Return the [x, y] coordinate for the center point of the cell that contains the specified text.  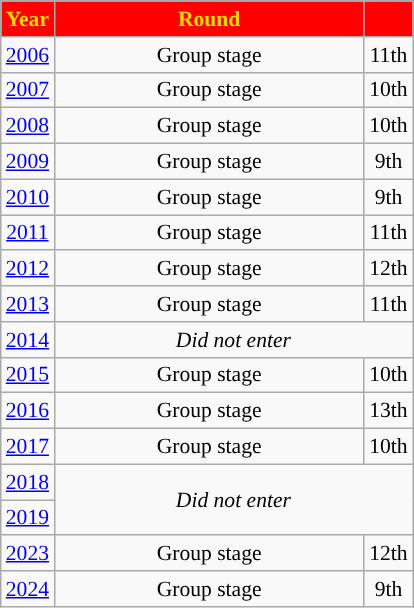
13th [388, 411]
Year [28, 19]
2006 [28, 55]
2009 [28, 162]
2024 [28, 589]
2007 [28, 90]
2012 [28, 269]
2019 [28, 518]
2015 [28, 375]
2016 [28, 411]
2023 [28, 554]
Round [209, 19]
2008 [28, 126]
2013 [28, 304]
2014 [28, 340]
2010 [28, 197]
2011 [28, 233]
2017 [28, 447]
2018 [28, 482]
